Search for the cell housing the specified text and yield its (X, Y) center coordinate. 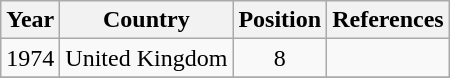
Country (146, 20)
Year (30, 20)
8 (280, 58)
1974 (30, 58)
References (388, 20)
United Kingdom (146, 58)
Position (280, 20)
